Locate the cell with the specified text and output its (X, Y) center coordinate. 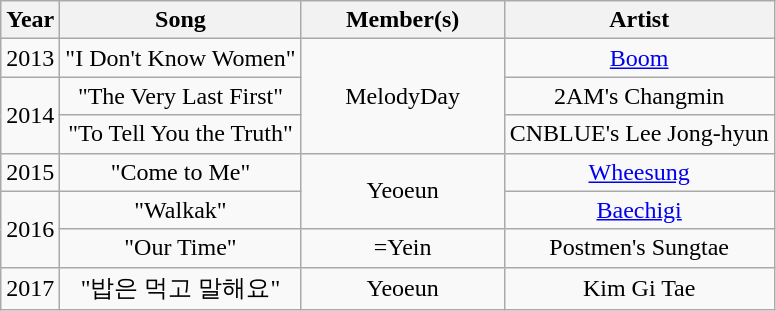
"밥은 먹고 말해요" (180, 288)
"The Very Last First" (180, 96)
=Yein (402, 248)
Member(s) (402, 20)
2013 (30, 58)
Boom (639, 58)
MelodyDay (402, 96)
2015 (30, 172)
Wheesung (639, 172)
2014 (30, 115)
"Our Time" (180, 248)
Song (180, 20)
Year (30, 20)
Postmen's Sungtae (639, 248)
"To Tell You the Truth" (180, 134)
2AM's Changmin (639, 96)
Baechigi (639, 210)
"Walkak" (180, 210)
CNBLUE's Lee Jong-hyun (639, 134)
2017 (30, 288)
2016 (30, 229)
"I Don't Know Women" (180, 58)
"Come to Me" (180, 172)
Artist (639, 20)
Kim Gi Tae (639, 288)
